Return the (X, Y) coordinate for the center point of the cell that contains the specified text.  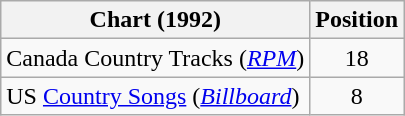
Canada Country Tracks (RPM) (156, 58)
Chart (1992) (156, 20)
8 (357, 96)
18 (357, 58)
Position (357, 20)
US Country Songs (Billboard) (156, 96)
